Detect which cell encompasses the target text, then output its (x, y) center coordinate. 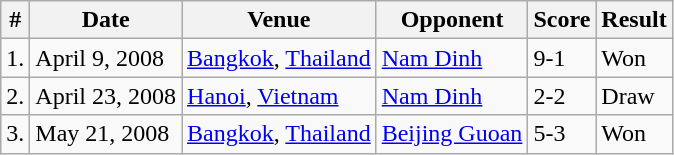
Result (634, 20)
9-1 (562, 58)
2-2 (562, 96)
1. (16, 58)
Opponent (452, 20)
Hanoi, Vietnam (280, 96)
Draw (634, 96)
5-3 (562, 134)
Score (562, 20)
April 9, 2008 (106, 58)
April 23, 2008 (106, 96)
Beijing Guoan (452, 134)
2. (16, 96)
Venue (280, 20)
May 21, 2008 (106, 134)
# (16, 20)
3. (16, 134)
Date (106, 20)
